Output the [x, y] coordinate of the center of the cell containing the given text.  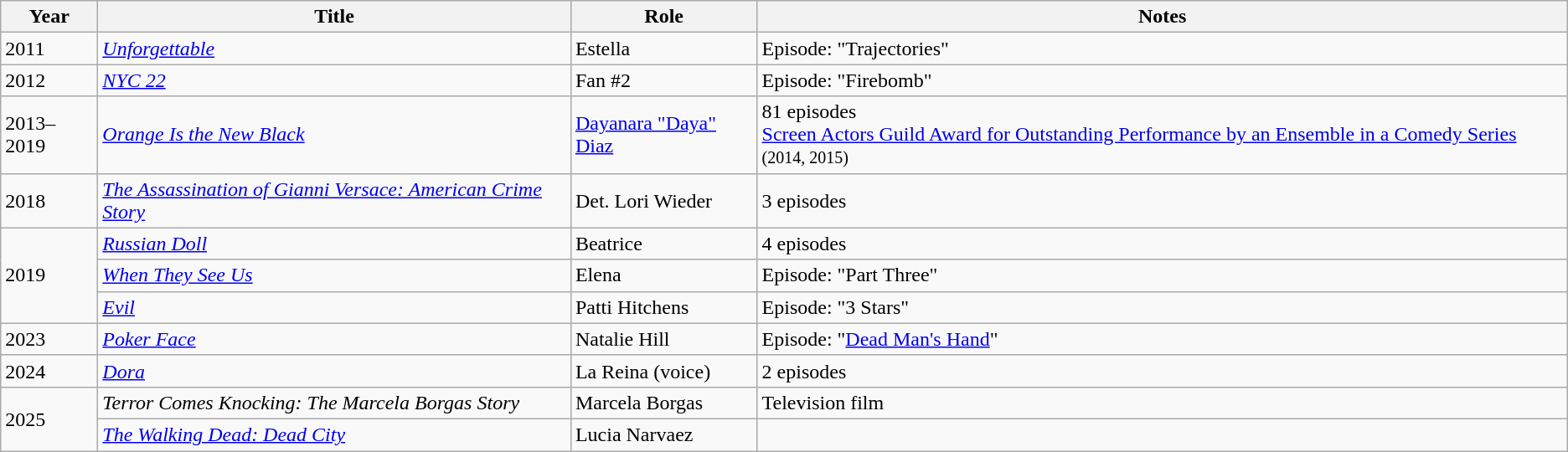
The Assassination of Gianni Versace: American Crime Story [335, 201]
The Walking Dead: Dead City [335, 434]
Year [49, 17]
2 episodes [1163, 371]
Title [335, 17]
4 episodes [1163, 244]
Beatrice [663, 244]
2013–2019 [49, 135]
Episode: "Dead Man's Hand" [1163, 339]
When They See Us [335, 275]
Unforgettable [335, 49]
Russian Doll [335, 244]
Poker Face [335, 339]
Episode: "3 Stars" [1163, 307]
Dora [335, 371]
Role [663, 17]
2023 [49, 339]
81 episodesScreen Actors Guild Award for Outstanding Performance by an Ensemble in a Comedy Series (2014, 2015) [1163, 135]
Patti Hitchens [663, 307]
2018 [49, 201]
Det. Lori Wieder [663, 201]
La Reina (voice) [663, 371]
Marcela Borgas [663, 403]
2011 [49, 49]
Dayanara "Daya" Diaz [663, 135]
Episode: "Trajectories" [1163, 49]
Orange Is the New Black [335, 135]
2019 [49, 275]
2025 [49, 419]
Episode: "Firebomb" [1163, 80]
Natalie Hill [663, 339]
Evil [335, 307]
Elena [663, 275]
Fan #2 [663, 80]
Lucia Narvaez [663, 434]
2012 [49, 80]
Notes [1163, 17]
Estella [663, 49]
2024 [49, 371]
NYC 22 [335, 80]
Episode: "Part Three" [1163, 275]
Terror Comes Knocking: The Marcela Borgas Story [335, 403]
3 episodes [1163, 201]
Television film [1163, 403]
